Pinpoint the cell where the given text exists, returning its [x, y] midpoint coordinate. 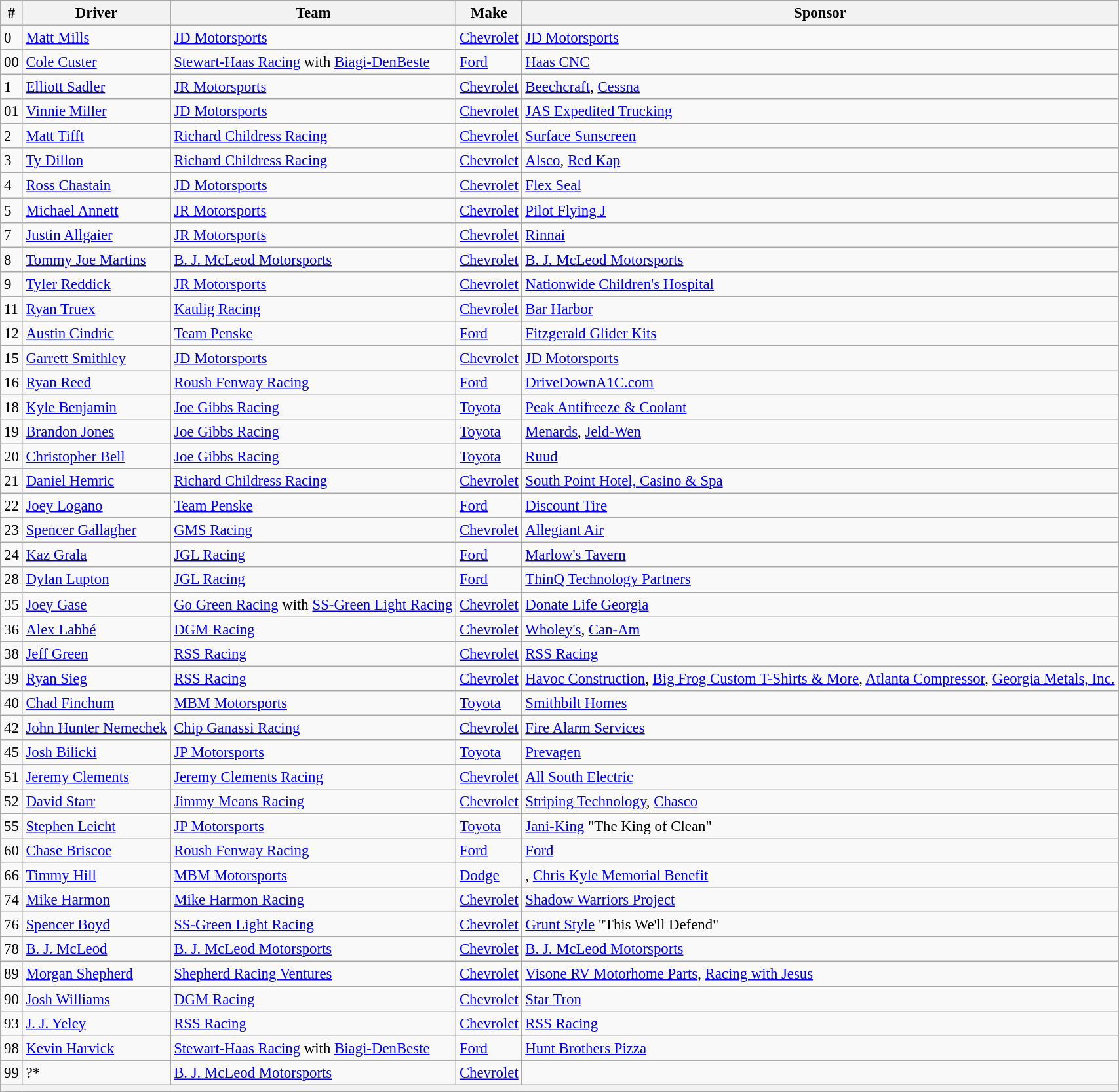
45 [12, 752]
Chad Finchum [96, 703]
Go Green Racing with SS-Green Light Racing [313, 604]
GMS Racing [313, 530]
Kyle Benjamin [96, 407]
52 [12, 802]
0 [12, 38]
15 [12, 358]
Jimmy Means Racing [313, 802]
Ryan Reed [96, 383]
Nationwide Children's Hospital [820, 284]
Mike Harmon [96, 900]
Kaulig Racing [313, 309]
SS-Green Light Racing [313, 925]
18 [12, 407]
Kevin Harvick [96, 1048]
19 [12, 432]
74 [12, 900]
Fire Alarm Services [820, 728]
Smithbilt Homes [820, 703]
5 [12, 210]
Spencer Gallagher [96, 530]
Hunt Brothers Pizza [820, 1048]
Pilot Flying J [820, 210]
Dodge [489, 876]
89 [12, 974]
78 [12, 950]
Michael Annett [96, 210]
, Chris Kyle Memorial Benefit [820, 876]
98 [12, 1048]
Flex Seal [820, 185]
Chase Briscoe [96, 851]
35 [12, 604]
11 [12, 309]
Joey Logano [96, 506]
Ross Chastain [96, 185]
Wholey's, Can-Am [820, 629]
8 [12, 260]
Shadow Warriors Project [820, 900]
4 [12, 185]
Peak Antifreeze & Coolant [820, 407]
01 [12, 111]
23 [12, 530]
John Hunter Nemechek [96, 728]
Josh Bilicki [96, 752]
Tommy Joe Martins [96, 260]
2 [12, 136]
38 [12, 653]
Alex Labbé [96, 629]
Shepherd Racing Ventures [313, 974]
Rinnai [820, 235]
Christopher Bell [96, 457]
DriveDownA1C.com [820, 383]
Ty Dillon [96, 161]
Cole Custer [96, 62]
42 [12, 728]
40 [12, 703]
39 [12, 678]
Donate Life Georgia [820, 604]
28 [12, 580]
Team [313, 13]
Havoc Construction, Big Frog Custom T-Shirts & More, Atlanta Compressor, Georgia Metals, Inc. [820, 678]
Joey Gase [96, 604]
Jeremy Clements Racing [313, 777]
Grunt Style "This We'll Defend" [820, 925]
Matt Tifft [96, 136]
Brandon Jones [96, 432]
3 [12, 161]
Fitzgerald Glider Kits [820, 334]
9 [12, 284]
Daniel Hemric [96, 481]
B. J. McLeod [96, 950]
Austin Cindric [96, 334]
55 [12, 827]
Bar Harbor [820, 309]
Josh Williams [96, 999]
Surface Sunscreen [820, 136]
16 [12, 383]
Justin Allgaier [96, 235]
South Point Hotel, Casino & Spa [820, 481]
60 [12, 851]
Haas CNC [820, 62]
24 [12, 555]
Ruud [820, 457]
Jani-King "The King of Clean" [820, 827]
Menards, Jeld-Wen [820, 432]
1 [12, 87]
00 [12, 62]
Sponsor [820, 13]
Jeff Green [96, 653]
Prevagen [820, 752]
93 [12, 1023]
JAS Expedited Trucking [820, 111]
Tyler Reddick [96, 284]
?* [96, 1072]
All South Electric [820, 777]
22 [12, 506]
76 [12, 925]
12 [12, 334]
Star Tron [820, 999]
Ryan Truex [96, 309]
Stephen Leicht [96, 827]
Driver [96, 13]
99 [12, 1072]
51 [12, 777]
Kaz Grala [96, 555]
20 [12, 457]
7 [12, 235]
# [12, 13]
66 [12, 876]
Morgan Shepherd [96, 974]
Spencer Boyd [96, 925]
Discount Tire [820, 506]
36 [12, 629]
Chip Ganassi Racing [313, 728]
Striping Technology, Chasco [820, 802]
21 [12, 481]
Dylan Lupton [96, 580]
Beechcraft, Cessna [820, 87]
J. J. Yeley [96, 1023]
Garrett Smithley [96, 358]
Alsco, Red Kap [820, 161]
Make [489, 13]
Jeremy Clements [96, 777]
David Starr [96, 802]
Visone RV Motorhome Parts, Racing with Jesus [820, 974]
Ryan Sieg [96, 678]
Allegiant Air [820, 530]
Timmy Hill [96, 876]
Marlow's Tavern [820, 555]
Elliott Sadler [96, 87]
90 [12, 999]
Matt Mills [96, 38]
Mike Harmon Racing [313, 900]
Vinnie Miller [96, 111]
ThinQ Technology Partners [820, 580]
